Determine the [X, Y] coordinate at the center of the cell enclosing the given text.  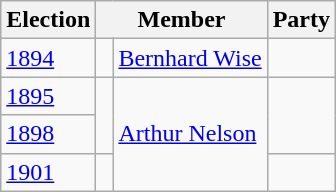
Arthur Nelson [190, 134]
Election [48, 20]
1894 [48, 58]
Member [182, 20]
Party [301, 20]
1898 [48, 134]
1901 [48, 172]
1895 [48, 96]
Bernhard Wise [190, 58]
